Identify which cell holds the provided text, then report its [X, Y] central coordinate. 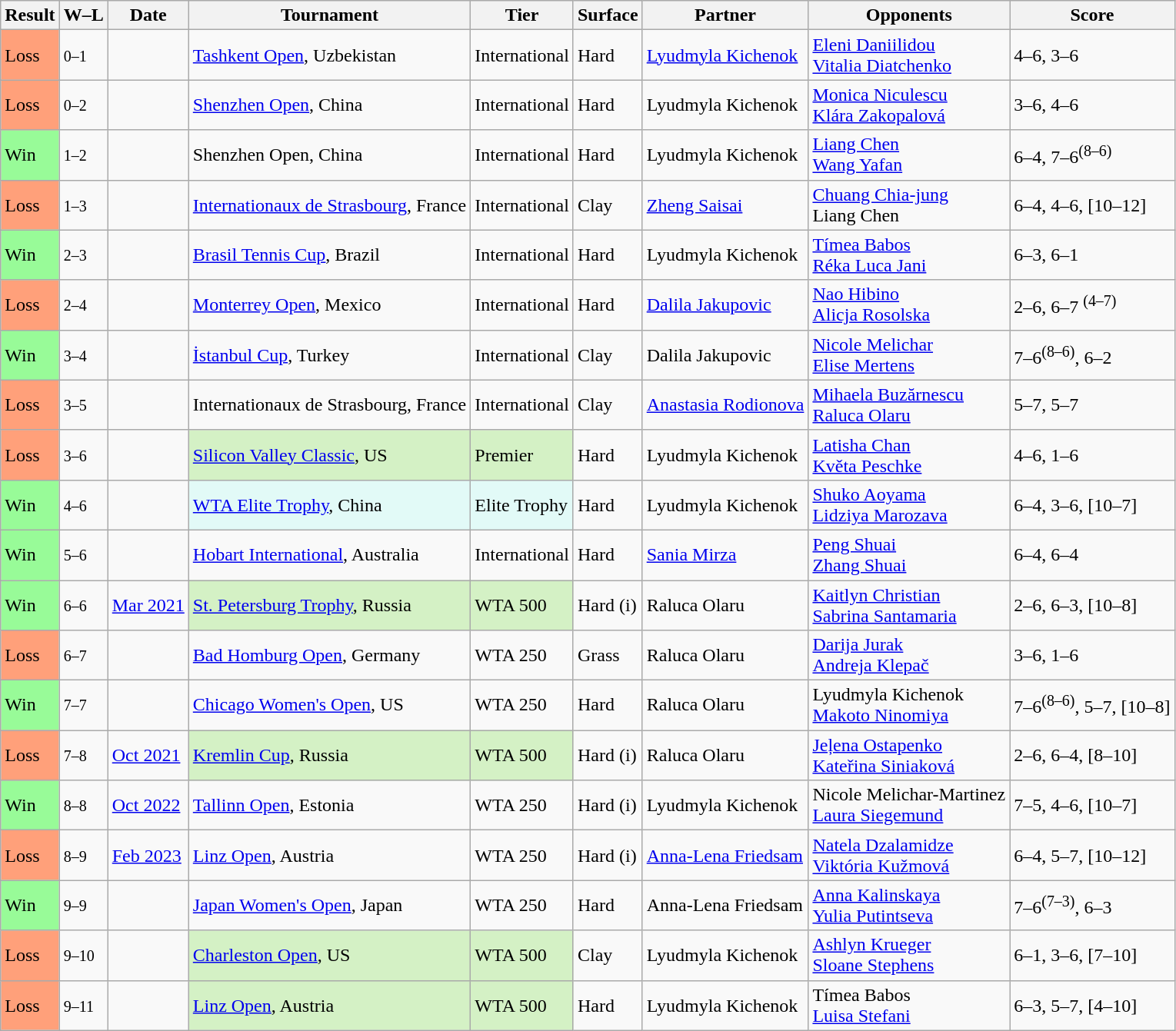
Opponents [909, 15]
Tashkent Open, Uzbekistan [329, 55]
6–7 [83, 655]
Bad Homburg Open, Germany [329, 655]
6–1, 3–6, [7–10] [1092, 955]
3–6, 1–6 [1092, 655]
0–2 [83, 105]
Result [30, 15]
Grass [608, 655]
Jeļena Ostapenko Kateřina Siniaková [909, 755]
Monica Niculescu Klára Zakopalová [909, 105]
W–L [83, 15]
2–4 [83, 304]
Partner [725, 15]
9–11 [83, 1006]
Tímea Babos Luisa Stefani [909, 1006]
9–10 [83, 955]
İstanbul Cup, Turkey [329, 355]
Premier [522, 455]
7–6(8–6), 5–7, [10–8] [1092, 706]
Japan Women's Open, Japan [329, 906]
6–3, 5–7, [4–10] [1092, 1006]
Brasil Tennis Cup, Brazil [329, 255]
Tier [522, 15]
Eleni Daniilidou Vitalia Diatchenko [909, 55]
3–4 [83, 355]
Nao Hibino Alicja Rosolska [909, 304]
3–6, 4–6 [1092, 105]
Charleston Open, US [329, 955]
Shuko Aoyama Lidziya Marozava [909, 504]
Lyudmyla Kichenok Makoto Ninomiya [909, 706]
6–3, 6–1 [1092, 255]
4–6 [83, 504]
Elite Trophy [522, 504]
Surface [608, 15]
2–3 [83, 255]
7–6(8–6), 6–2 [1092, 355]
Ashlyn Krueger Sloane Stephens [909, 955]
7–8 [83, 755]
Kaitlyn Christian Sabrina Santamaria [909, 604]
3–5 [83, 404]
1–3 [83, 205]
Tallinn Open, Estonia [329, 806]
8–8 [83, 806]
Monterrey Open, Mexico [329, 304]
7–7 [83, 706]
Silicon Valley Classic, US [329, 455]
2–6, 6–3, [10–8] [1092, 604]
Kremlin Cup, Russia [329, 755]
Date [148, 15]
Oct 2022 [148, 806]
6–6 [83, 604]
Peng Shuai Zhang Shuai [909, 555]
5–6 [83, 555]
6–4, 4–6, [10–12] [1092, 205]
Oct 2021 [148, 755]
0–1 [83, 55]
Sania Mirza [725, 555]
Liang Chen Wang Yafan [909, 155]
WTA Elite Trophy, China [329, 504]
Chicago Women's Open, US [329, 706]
Tournament [329, 15]
Zheng Saisai [725, 205]
4–6, 3–6 [1092, 55]
3–6 [83, 455]
Latisha Chan Květa Peschke [909, 455]
Anna Kalinskaya Yulia Putintseva [909, 906]
Mihaela Buzărnescu Raluca Olaru [909, 404]
2–6, 6–7 (4–7) [1092, 304]
Anastasia Rodionova [725, 404]
St. Petersburg Trophy, Russia [329, 604]
Darija Jurak Andreja Klepač [909, 655]
Score [1092, 15]
9–9 [83, 906]
Nicole Melichar Elise Mertens [909, 355]
7–6(7–3), 6–3 [1092, 906]
Feb 2023 [148, 855]
1–2 [83, 155]
Chuang Chia-jung Liang Chen [909, 205]
5–7, 5–7 [1092, 404]
6–4, 7–6(8–6) [1092, 155]
8–9 [83, 855]
7–5, 4–6, [10–7] [1092, 806]
2–6, 6–4, [8–10] [1092, 755]
Nicole Melichar-Martinez Laura Siegemund [909, 806]
4–6, 1–6 [1092, 455]
6–4, 5–7, [10–12] [1092, 855]
Mar 2021 [148, 604]
6–4, 3–6, [10–7] [1092, 504]
Natela Dzalamidze Viktória Kužmová [909, 855]
Tímea Babos Réka Luca Jani [909, 255]
Hobart International, Australia [329, 555]
6–4, 6–4 [1092, 555]
